Scan for the cell matching the given text and deliver its (x, y) coordinate at center. 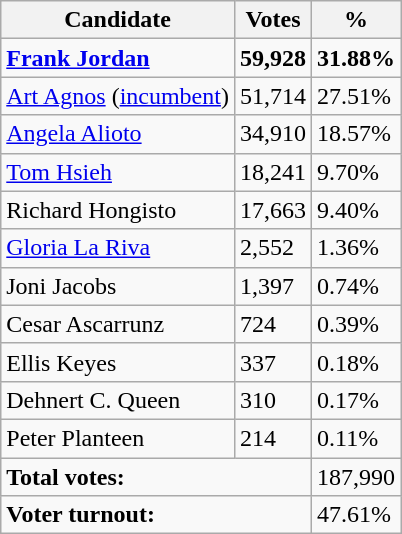
214 (272, 438)
47.61% (356, 515)
51,714 (272, 96)
17,663 (272, 210)
% (356, 20)
0.11% (356, 438)
Votes (272, 20)
Art Agnos (incumbent) (118, 96)
Gloria La Riva (118, 248)
0.74% (356, 286)
18.57% (356, 134)
Peter Planteen (118, 438)
Dehnert C. Queen (118, 400)
Richard Hongisto (118, 210)
9.70% (356, 172)
Frank Jordan (118, 58)
18,241 (272, 172)
9.40% (356, 210)
310 (272, 400)
0.39% (356, 324)
0.18% (356, 362)
27.51% (356, 96)
1,397 (272, 286)
0.17% (356, 400)
Angela Alioto (118, 134)
Tom Hsieh (118, 172)
Total votes: (156, 477)
31.88% (356, 58)
Voter turnout: (156, 515)
34,910 (272, 134)
187,990 (356, 477)
59,928 (272, 58)
Joni Jacobs (118, 286)
Ellis Keyes (118, 362)
2,552 (272, 248)
337 (272, 362)
Cesar Ascarrunz (118, 324)
724 (272, 324)
1.36% (356, 248)
Candidate (118, 20)
